Search for the cell housing the specified text and yield its [x, y] center coordinate. 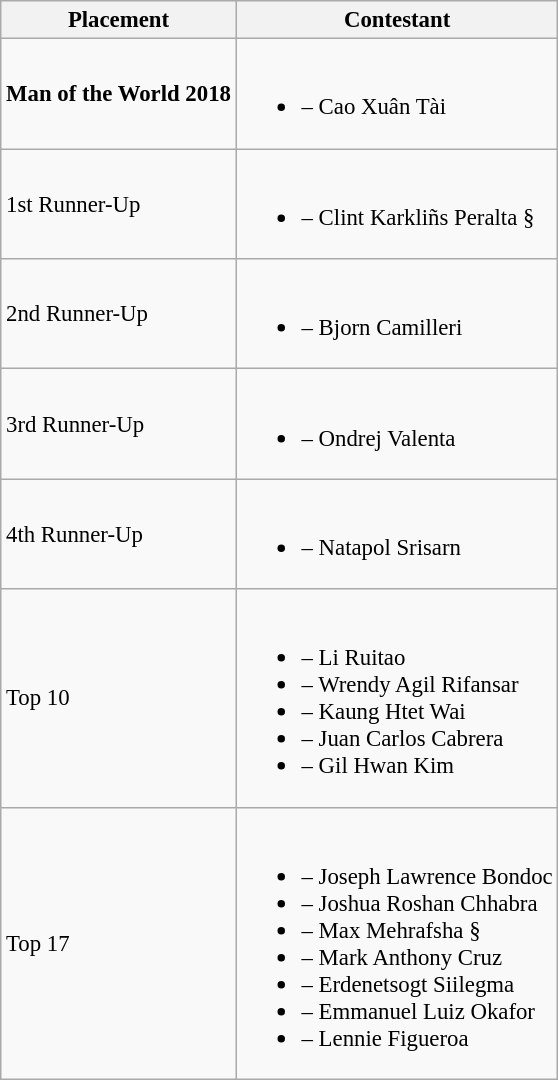
– Natapol Srisarn [397, 534]
4th Runner-Up [118, 534]
Placement [118, 20]
– Clint Karkliñs Peralta § [397, 204]
3rd Runner-Up [118, 424]
Top 10 [118, 698]
2nd Runner-Up [118, 314]
– Li Ruitao – Wrendy Agil Rifansar – Kaung Htet Wai – Juan Carlos Cabrera – Gil Hwan Kim [397, 698]
– Cao Xuân Tài [397, 94]
Top 17 [118, 943]
1st Runner-Up [118, 204]
Contestant [397, 20]
– Bjorn Camilleri [397, 314]
Man of the World 2018 [118, 94]
– Ondrej Valenta [397, 424]
